Search for the cell housing the specified text and yield its (X, Y) center coordinate. 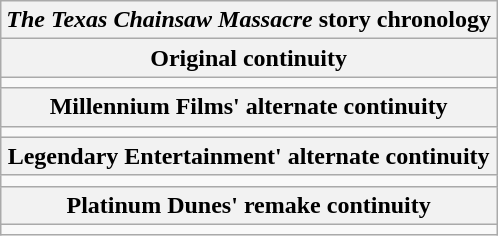
Millennium Films' alternate continuity (249, 107)
Legendary Entertainment' alternate continuity (249, 156)
The Texas Chainsaw Massacre story chronology (249, 20)
Original continuity (249, 58)
Platinum Dunes' remake continuity (249, 205)
